From the cell containing the given text, extract its center point as [X, Y] coordinate. 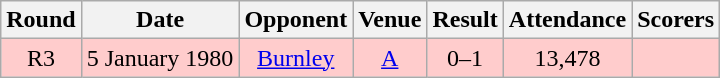
Opponent [296, 20]
0–1 [465, 58]
Attendance [567, 20]
Round [41, 20]
Venue [390, 20]
Burnley [296, 58]
13,478 [567, 58]
Date [160, 20]
5 January 1980 [160, 58]
Scorers [676, 20]
R3 [41, 58]
A [390, 58]
Result [465, 20]
